From the cell containing the given text, extract its center point as (x, y) coordinate. 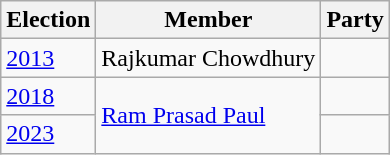
Member (208, 20)
Rajkumar Chowdhury (208, 58)
Ram Prasad Paul (208, 115)
Party (355, 20)
2018 (48, 96)
2013 (48, 58)
2023 (48, 134)
Election (48, 20)
